Pinpoint the cell where the given text exists, returning its (x, y) midpoint coordinate. 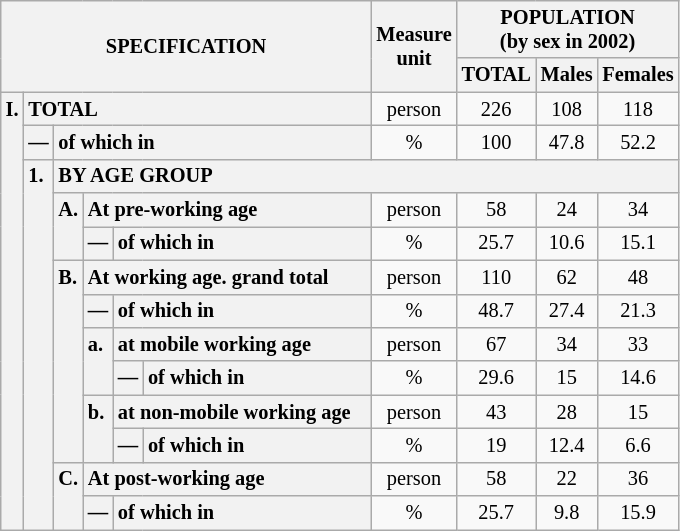
POPULATION (by sex in 2002) (568, 29)
62 (567, 277)
Females (638, 75)
C. (68, 496)
29.6 (496, 378)
110 (496, 277)
100 (496, 142)
a. (98, 360)
52.2 (638, 142)
21.3 (638, 311)
108 (567, 109)
b. (98, 428)
48.7 (496, 311)
At post-working age (227, 479)
1. (38, 344)
48 (638, 277)
15.1 (638, 243)
Measure unit (414, 46)
10.6 (567, 243)
At working age. grand total (227, 277)
33 (638, 344)
BY AGE GROUP (366, 176)
15.9 (638, 513)
22 (567, 479)
6.6 (638, 445)
at non-mobile working age (242, 412)
9.8 (567, 513)
24 (567, 210)
I. (12, 311)
A. (68, 226)
12.4 (567, 445)
43 (496, 412)
14.6 (638, 378)
At pre-working age (227, 210)
Males (567, 75)
B. (68, 361)
67 (496, 344)
118 (638, 109)
28 (567, 412)
at mobile working age (242, 344)
36 (638, 479)
27.4 (567, 311)
19 (496, 445)
226 (496, 109)
SPECIFICATION (186, 46)
47.8 (567, 142)
